Find where the given text appears and provide that cell's center as (x, y) coordinate. 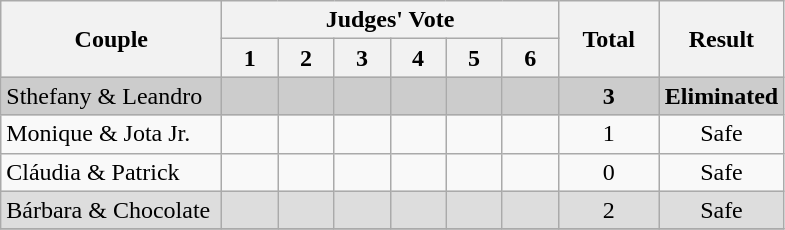
6 (530, 58)
4 (418, 58)
Sthefany & Leandro (112, 96)
Bárbara & Chocolate (112, 210)
Cláudia & Patrick (112, 172)
Judges' Vote (390, 20)
Result (721, 39)
5 (474, 58)
Couple (112, 39)
0 (608, 172)
Eliminated (721, 96)
Monique & Jota Jr. (112, 134)
Total (608, 39)
